Detect which cell encompasses the target text, then output its (X, Y) center coordinate. 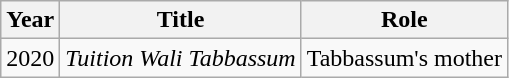
2020 (30, 58)
Year (30, 20)
Tuition Wali Tabbassum (180, 58)
Role (404, 20)
Tabbassum's mother (404, 58)
Title (180, 20)
